Identify which cell holds the provided text, then report its (X, Y) central coordinate. 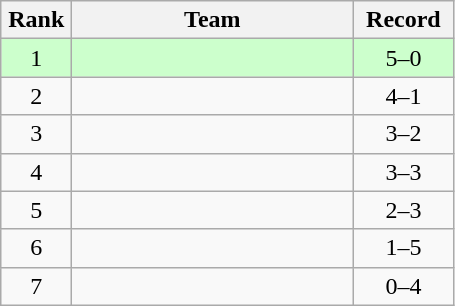
3–2 (404, 134)
6 (36, 248)
4–1 (404, 96)
Rank (36, 20)
4 (36, 172)
5–0 (404, 58)
7 (36, 286)
Team (212, 20)
2–3 (404, 210)
3 (36, 134)
1–5 (404, 248)
1 (36, 58)
5 (36, 210)
0–4 (404, 286)
3–3 (404, 172)
Record (404, 20)
2 (36, 96)
